Find where the given text appears and provide that cell's center as [X, Y] coordinate. 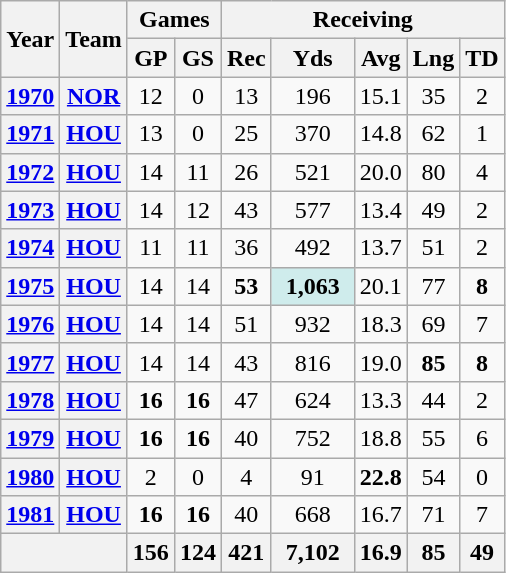
Avg [380, 58]
370 [312, 134]
13.7 [380, 248]
752 [312, 438]
1980 [30, 477]
18.8 [380, 438]
55 [433, 438]
932 [312, 324]
25 [246, 134]
1981 [30, 515]
1978 [30, 400]
1976 [30, 324]
91 [312, 477]
44 [433, 400]
GP [150, 58]
47 [246, 400]
16.7 [380, 515]
1975 [30, 286]
22.8 [380, 477]
1 [482, 134]
GS [198, 58]
18.3 [380, 324]
7,102 [312, 553]
54 [433, 477]
6 [482, 438]
53 [246, 286]
816 [312, 362]
14.8 [380, 134]
156 [150, 553]
1972 [30, 172]
26 [246, 172]
1974 [30, 248]
624 [312, 400]
Rec [246, 58]
1977 [30, 362]
Team [94, 39]
577 [312, 210]
80 [433, 172]
62 [433, 134]
Games [174, 20]
1979 [30, 438]
421 [246, 553]
35 [433, 96]
196 [312, 96]
Receiving [362, 20]
Yds [312, 58]
1971 [30, 134]
521 [312, 172]
13.4 [380, 210]
36 [246, 248]
20.0 [380, 172]
69 [433, 324]
124 [198, 553]
20.1 [380, 286]
668 [312, 515]
Lng [433, 58]
492 [312, 248]
19.0 [380, 362]
1973 [30, 210]
1,063 [312, 286]
16.9 [380, 553]
77 [433, 286]
Year [30, 39]
15.1 [380, 96]
NOR [94, 96]
71 [433, 515]
TD [482, 58]
1970 [30, 96]
13.3 [380, 400]
